Pinpoint the cell where the given text exists, returning its (x, y) midpoint coordinate. 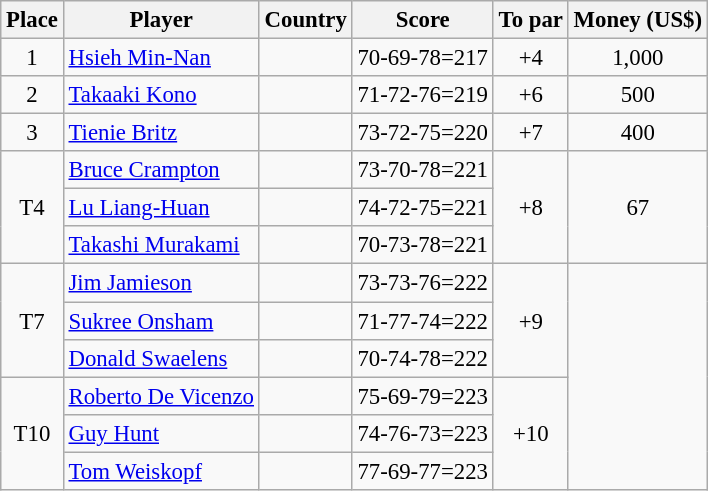
+7 (530, 133)
Takashi Murakami (161, 245)
75-69-79=223 (422, 396)
+10 (530, 434)
73-70-78=221 (422, 170)
70-69-78=217 (422, 58)
Donald Swaelens (161, 358)
71-77-74=222 (422, 321)
+4 (530, 58)
Sukree Onsham (161, 321)
Bruce Crampton (161, 170)
67 (638, 208)
T7 (32, 320)
Tom Weiskopf (161, 471)
Takaaki Kono (161, 95)
70-73-78=221 (422, 245)
74-72-75=221 (422, 208)
1 (32, 58)
2 (32, 95)
77-69-77=223 (422, 471)
Guy Hunt (161, 433)
Money (US$) (638, 20)
70-74-78=222 (422, 358)
+6 (530, 95)
Score (422, 20)
73-73-76=222 (422, 283)
Player (161, 20)
T4 (32, 208)
Country (306, 20)
Lu Liang-Huan (161, 208)
+9 (530, 320)
Place (32, 20)
Tienie Britz (161, 133)
Hsieh Min-Nan (161, 58)
1,000 (638, 58)
To par (530, 20)
Roberto De Vicenzo (161, 396)
71-72-76=219 (422, 95)
400 (638, 133)
Jim Jamieson (161, 283)
3 (32, 133)
+8 (530, 208)
74-76-73=223 (422, 433)
500 (638, 95)
73-72-75=220 (422, 133)
T10 (32, 434)
